Detect which cell encompasses the target text, then output its (x, y) center coordinate. 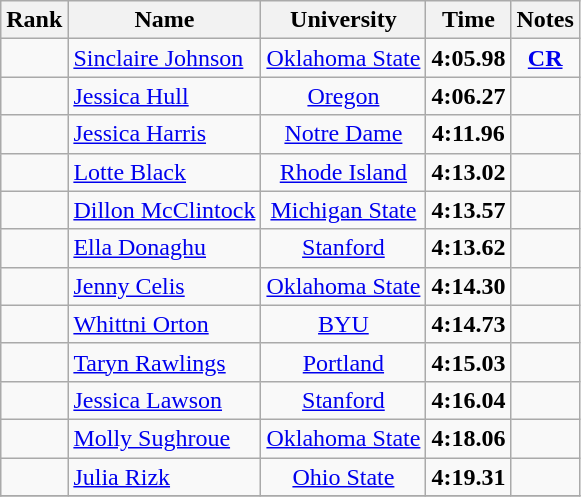
4:15.03 (468, 362)
4:14.73 (468, 324)
Rank (34, 20)
Molly Sughroue (164, 438)
Rhode Island (344, 172)
Lotte Black (164, 172)
BYU (344, 324)
Jenny Celis (164, 286)
Oregon (344, 96)
4:05.98 (468, 58)
Notes (545, 20)
Whittni Orton (164, 324)
Time (468, 20)
4:13.62 (468, 248)
Notre Dame (344, 134)
CR (545, 58)
Name (164, 20)
Sinclaire Johnson (164, 58)
Portland (344, 362)
Jessica Lawson (164, 400)
Jessica Harris (164, 134)
University (344, 20)
Ohio State (344, 477)
Michigan State (344, 210)
Ella Donaghu (164, 248)
4:16.04 (468, 400)
4:13.57 (468, 210)
4:11.96 (468, 134)
4:13.02 (468, 172)
Julia Rizk (164, 477)
Jessica Hull (164, 96)
Taryn Rawlings (164, 362)
4:06.27 (468, 96)
4:18.06 (468, 438)
4:14.30 (468, 286)
Dillon McClintock (164, 210)
4:19.31 (468, 477)
